Locate the cell with the specified text and output its (X, Y) center coordinate. 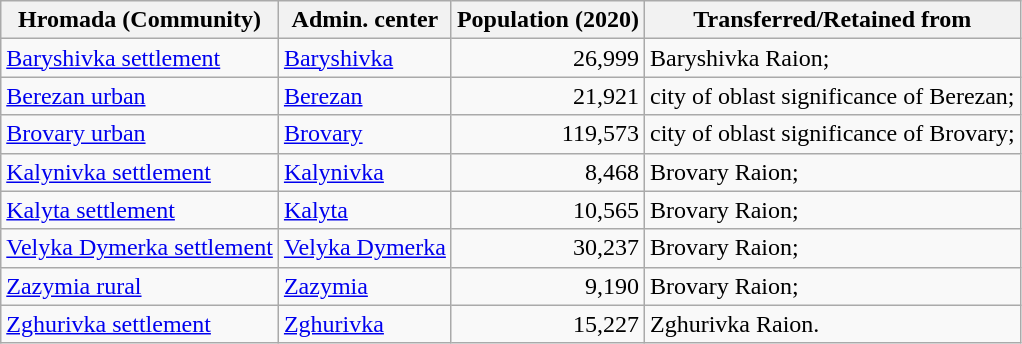
26,999 (548, 58)
8,468 (548, 172)
Transferred/Retained from (832, 20)
city of oblast significance of Brovary; (832, 134)
Baryshivka (364, 58)
Admin. center (364, 20)
15,227 (548, 324)
city of oblast significance of Berezan; (832, 96)
Kalynivka settlement (140, 172)
Velyka Dymerka settlement (140, 248)
Berezan urban (140, 96)
Zghurivka (364, 324)
Brovary urban (140, 134)
Baryshivka Raion; (832, 58)
Berezan (364, 96)
21,921 (548, 96)
Kalynivka (364, 172)
Zghurivka Raion. (832, 324)
119,573 (548, 134)
Baryshivka settlement (140, 58)
Brovary (364, 134)
Hromada (Community) (140, 20)
Kalyta (364, 210)
Velyka Dymerka (364, 248)
Zazymia rural (140, 286)
30,237 (548, 248)
Kalyta settlement (140, 210)
9,190 (548, 286)
Zghurivka settlement (140, 324)
Population (2020) (548, 20)
10,565 (548, 210)
Zazymia (364, 286)
